Output the (X, Y) coordinate of the center of the cell containing the given text.  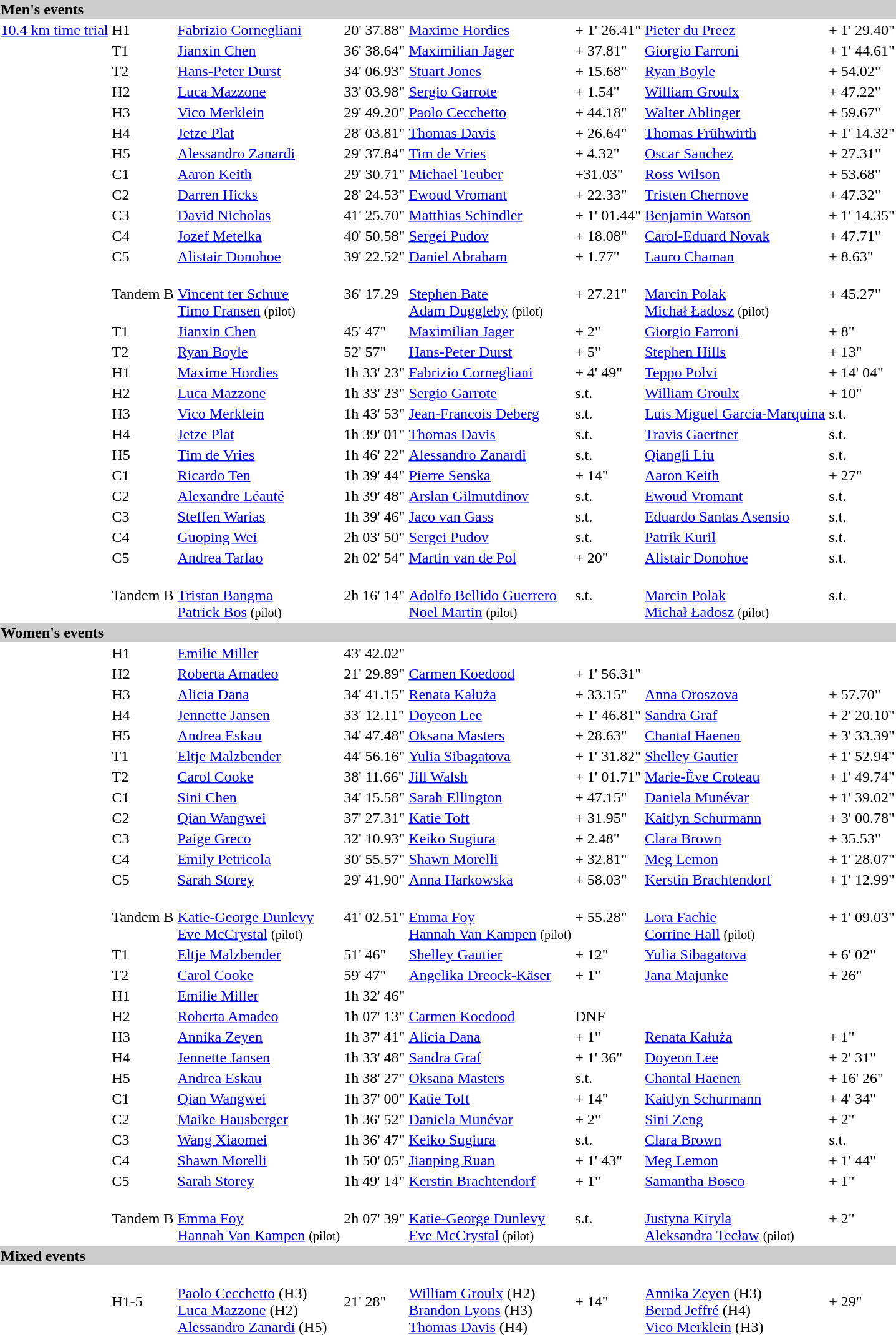
Guoping Wei (259, 537)
+ 1' 26.41" (609, 30)
32' 10.93" (374, 838)
Tristen Chernove (735, 195)
+ 59.67" (862, 112)
Teppo Polvi (735, 372)
DNF (609, 1016)
+ 18.08" (609, 236)
Ross Wilson (735, 174)
44' 56.16" (374, 756)
+ 33.15" (609, 694)
+ 4.32" (609, 153)
Samantha Bosco (735, 1181)
Oscar Sanchez (735, 153)
+ 1' 14.32" (862, 133)
1h 49' 14" (374, 1181)
Ricardo Ten (259, 475)
Benjamin Watson (735, 215)
29' 37.84" (374, 153)
+ 15.68" (609, 71)
41' 25.70" (374, 215)
Arslan Gilmutdinov (490, 496)
+ 27.31" (862, 153)
1h 07' 13" (374, 1016)
Paige Greco (259, 838)
Travis Gaertner (735, 434)
Anna Oroszova (735, 694)
Andrea Tarlao (259, 558)
Emily Petricola (259, 859)
+ 47.71" (862, 236)
+ 47.15" (609, 797)
1h 38' 27" (374, 1078)
Pierre Senska (490, 475)
Angelika Dreock-Käser (490, 975)
1h 39' 46" (374, 517)
Martin van de Pol (490, 558)
+ 12" (609, 954)
+ 47.32" (862, 195)
+ 58.03" (609, 880)
+ 5" (609, 352)
+ 28.63" (609, 735)
Pieter du Preez (735, 30)
Annika Zeyen (259, 1037)
Sarah Ellington (490, 797)
Adolfo Bellido GuerreroNoel Martin (pilot) (490, 595)
+ 2' 31" (862, 1057)
Sini Chen (259, 797)
+ 1' 28.07" (862, 859)
34' 41.15" (374, 694)
37' 27.31" (374, 818)
+ 10" (862, 393)
Luis Miguel García-Marquina (735, 414)
1h 46' 22" (374, 455)
+ 1' 49.74" (862, 777)
28' 03.81" (374, 133)
Anna Harkowska (490, 880)
1h 36' 52" (374, 1119)
+ 1' 01.44" (609, 215)
+ 8.63" (862, 256)
Jianping Ruan (490, 1160)
Stephen BateAdam Duggleby (pilot) (490, 294)
34' 47.48" (374, 735)
1h 39' 44" (374, 475)
Stuart Jones (490, 71)
29' 30.71" (374, 174)
45' 47" (374, 331)
1h 39' 01" (374, 434)
+ 1' 12.99" (862, 880)
36' 17.29 (374, 294)
1h 39' 48" (374, 496)
+ 1' 44.61" (862, 51)
2h 07' 39" (374, 1218)
+ 31.95" (609, 818)
1h 33' 48" (374, 1057)
+ 1' 29.40" (862, 30)
David Nicholas (259, 215)
36' 38.64" (374, 51)
2h 03' 50" (374, 537)
+31.03" (609, 174)
Men's events (448, 9)
+ 57.70" (862, 694)
Paolo Cecchetto (490, 112)
1h 36' 47" (374, 1140)
+ 1' 39.02" (862, 797)
43' 42.02" (374, 653)
+ 16' 26" (862, 1078)
1h 37' 00" (374, 1099)
+ 1' 56.31" (609, 674)
+ 37.81" (609, 51)
2h 02' 54" (374, 558)
+ 4' 34" (862, 1099)
Carol-Eduard Novak (735, 236)
+ 3' 00.78" (862, 818)
30' 55.57" (374, 859)
Alexandre Léauté (259, 496)
+ 1' 43" (609, 1160)
+ 1.77" (609, 256)
+ 4' 49" (609, 372)
Marie-Ève Croteau (735, 777)
39' 22.52" (374, 256)
Jaco van Gass (490, 517)
+ 14' 04" (862, 372)
52' 57" (374, 352)
1h 37' 41" (374, 1037)
+ 1' 14.35" (862, 215)
+ 53.68" (862, 174)
Lora FachieCorrine Hall (pilot) (735, 917)
Lauro Chaman (735, 256)
Steffen Warias (259, 517)
+ 1' 44" (862, 1160)
Vincent ter SchureTimo Fransen (pilot) (259, 294)
+ 47.22" (862, 92)
+ 13" (862, 352)
Daniel Abraham (490, 256)
+ 1.54" (609, 92)
+ 6' 02" (862, 954)
+ 27" (862, 475)
Wang Xiaomei (259, 1140)
Sini Zeng (735, 1119)
40' 50.58" (374, 236)
Jill Walsh (490, 777)
29' 49.20" (374, 112)
33' 03.98" (374, 92)
Jana Majunke (735, 975)
Stephen Hills (735, 352)
+ 27.21" (609, 294)
+ 22.33" (609, 195)
+ 26" (862, 975)
+ 1' 52.94" (862, 756)
+ 45.27" (862, 294)
+ 20" (609, 558)
Michael Teuber (490, 174)
+ 35.53" (862, 838)
+ 1' 36" (609, 1057)
+ 1' 46.81" (609, 715)
+ 2' 20.10" (862, 715)
+ 26.64" (609, 133)
41' 02.51" (374, 917)
Patrik Kuril (735, 537)
Thomas Frühwirth (735, 133)
+ 1' 01.71" (609, 777)
51' 46" (374, 954)
59' 47" (374, 975)
Tristan BangmaPatrick Bos (pilot) (259, 595)
28' 24.53" (374, 195)
2h 16' 14" (374, 595)
Maike Hausberger (259, 1119)
Qiangli Liu (735, 455)
+ 32.81" (609, 859)
1h 32' 46" (374, 996)
1h 50' 05" (374, 1160)
Matthias Schindler (490, 215)
1h 43' 53" (374, 414)
33' 12.11" (374, 715)
+ 3' 33.39" (862, 735)
10.4 km time trial (55, 30)
29' 41.90" (374, 880)
Darren Hicks (259, 195)
Jozef Metelka (259, 236)
Walter Ablinger (735, 112)
21' 29.89" (374, 674)
34' 06.93" (374, 71)
+ 8" (862, 331)
Justyna KirylaAleksandra Tecław (pilot) (735, 1218)
Women's events (448, 633)
+ 54.02" (862, 71)
+ 44.18" (609, 112)
Jean-Francois Deberg (490, 414)
34' 15.58" (374, 797)
38' 11.66" (374, 777)
Eduardo Santas Asensio (735, 517)
+ 2.48" (609, 838)
+ 55.28" (609, 917)
+ 1' 09.03" (862, 917)
Mixed events (448, 1256)
20' 37.88" (374, 30)
+ 1' 31.82" (609, 756)
